Pinpoint the cell where the given text exists, returning its [X, Y] midpoint coordinate. 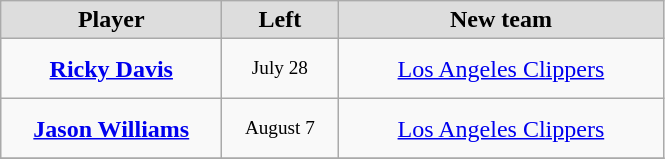
August 7 [280, 129]
Left [280, 20]
Jason Williams [112, 129]
Player [112, 20]
Ricky Davis [112, 69]
July 28 [280, 69]
New team [501, 20]
